Output the (x, y) coordinate of the center of the cell containing the given text.  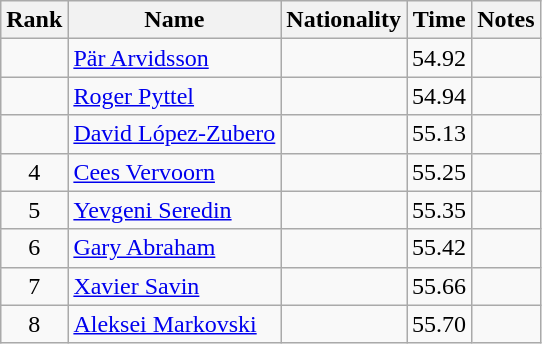
55.66 (440, 286)
Pär Arvidsson (174, 58)
Gary Abraham (174, 248)
Yevgeni Seredin (174, 210)
5 (34, 210)
David López-Zubero (174, 134)
4 (34, 172)
Cees Vervoorn (174, 172)
Rank (34, 20)
55.13 (440, 134)
Roger Pyttel (174, 96)
55.35 (440, 210)
Time (440, 20)
54.94 (440, 96)
6 (34, 248)
55.42 (440, 248)
55.25 (440, 172)
8 (34, 324)
54.92 (440, 58)
Name (174, 20)
55.70 (440, 324)
Xavier Savin (174, 286)
Notes (506, 20)
Aleksei Markovski (174, 324)
7 (34, 286)
Nationality (344, 20)
